Pinpoint the cell where the given text exists, returning its (x, y) midpoint coordinate. 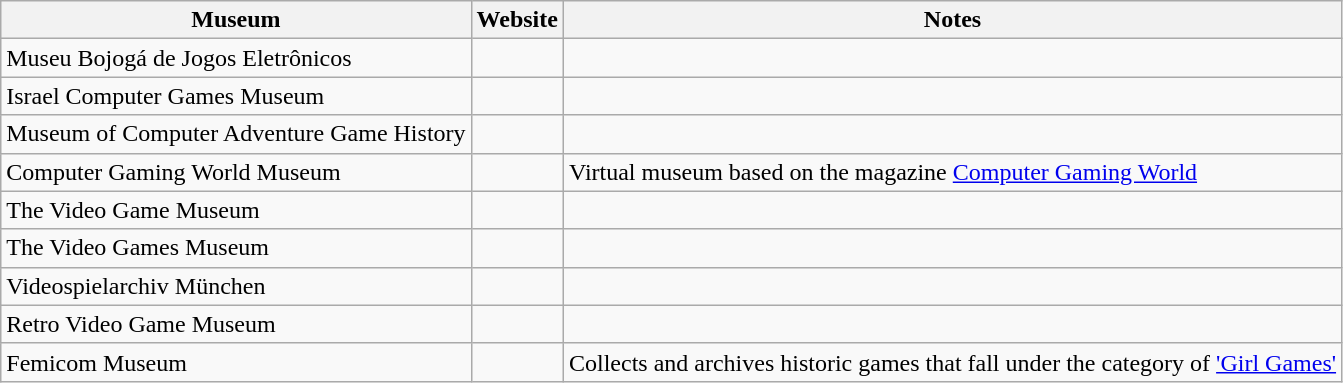
Museum of Computer Adventure Game History (236, 134)
Israel Computer Games Museum (236, 96)
Femicom Museum (236, 362)
Museu Bojogá de Jogos Eletrônicos (236, 58)
Notes (952, 20)
Videospielarchiv München (236, 286)
Collects and archives historic games that fall under the category of 'Girl Games' (952, 362)
Computer Gaming World Museum (236, 172)
Retro Video Game Museum (236, 324)
The Video Game Museum (236, 210)
The Video Games Museum (236, 248)
Virtual museum based on the magazine Computer Gaming World (952, 172)
Website (517, 20)
Museum (236, 20)
